Provide the [X, Y] coordinate of the cell's center where the given text is located.  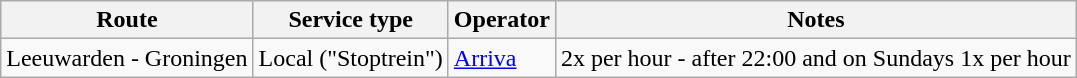
Arriva [502, 58]
Service type [350, 20]
Leeuwarden - Groningen [127, 58]
Operator [502, 20]
2x per hour - after 22:00 and on Sundays 1x per hour [816, 58]
Local ("Stoptrein") [350, 58]
Route [127, 20]
Notes [816, 20]
